For the text-containing cell, return its midpoint in [x, y] coordinate format. 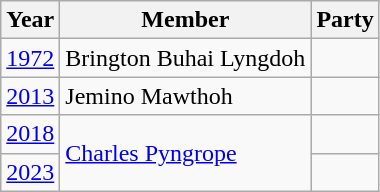
2023 [30, 172]
Charles Pyngrope [186, 153]
2013 [30, 96]
Brington Buhai Lyngdoh [186, 58]
1972 [30, 58]
Party [345, 20]
Year [30, 20]
Jemino Mawthoh [186, 96]
Member [186, 20]
2018 [30, 134]
